Scan for the cell matching the given text and deliver its (x, y) coordinate at center. 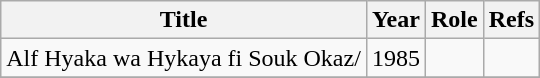
Title (184, 20)
Refs (511, 20)
Role (454, 20)
1985 (396, 58)
Alf Hyaka wa Hykaya fi Souk Okaz/ (184, 58)
Year (396, 20)
